Output the (X, Y) coordinate of the center of the cell containing the given text.  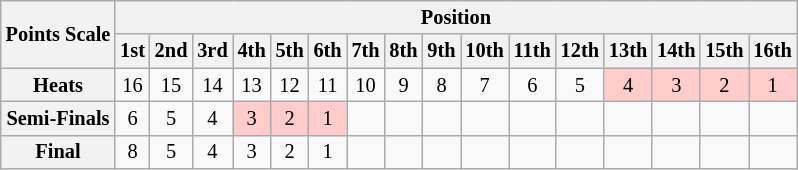
14 (212, 85)
Semi-Finals (58, 118)
7th (366, 51)
Position (456, 17)
6th (328, 51)
15 (172, 85)
1st (132, 51)
Final (58, 152)
10 (366, 85)
11 (328, 85)
9th (442, 51)
4th (252, 51)
13 (252, 85)
10th (485, 51)
14th (676, 51)
12 (290, 85)
16th (773, 51)
12th (580, 51)
3rd (212, 51)
2nd (172, 51)
16 (132, 85)
5th (290, 51)
Points Scale (58, 34)
15th (724, 51)
9 (404, 85)
11th (532, 51)
7 (485, 85)
Heats (58, 85)
13th (628, 51)
8th (404, 51)
